Extract the [x, y] coordinate from the center of the cell holding the provided text.  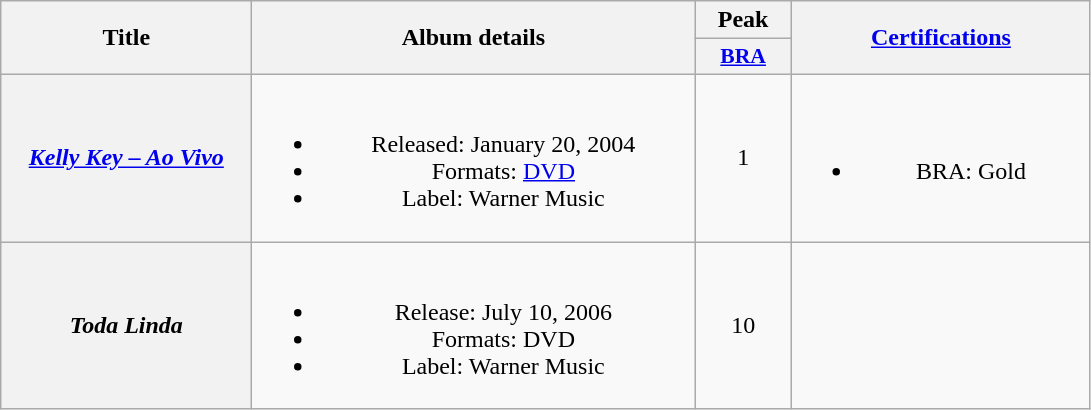
10 [744, 326]
Toda Linda [126, 326]
Released: January 20, 2004Formats: DVDLabel: Warner Music [474, 158]
1 [744, 158]
Peak [744, 20]
Title [126, 38]
Album details [474, 38]
BRA [744, 57]
Kelly Key – Ao Vivo [126, 158]
Release: July 10, 2006Formats: DVDLabel: Warner Music [474, 326]
Certifications [940, 38]
BRA: Gold [940, 158]
